Detect which cell encompasses the target text, then output its (X, Y) center coordinate. 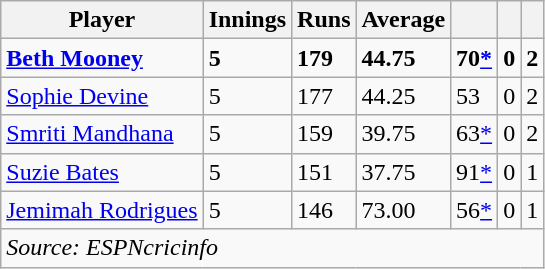
Source: ESPNcricinfo (272, 248)
37.75 (404, 172)
179 (324, 58)
Player (102, 20)
Suzie Bates (102, 172)
151 (324, 172)
Innings (247, 20)
146 (324, 210)
159 (324, 134)
Smriti Mandhana (102, 134)
56* (474, 210)
44.75 (404, 58)
Average (404, 20)
177 (324, 96)
39.75 (404, 134)
53 (474, 96)
91* (474, 172)
44.25 (404, 96)
73.00 (404, 210)
Jemimah Rodrigues (102, 210)
70* (474, 58)
Runs (324, 20)
Beth Mooney (102, 58)
63* (474, 134)
Sophie Devine (102, 96)
